Scan for the cell matching the given text and deliver its (X, Y) coordinate at center. 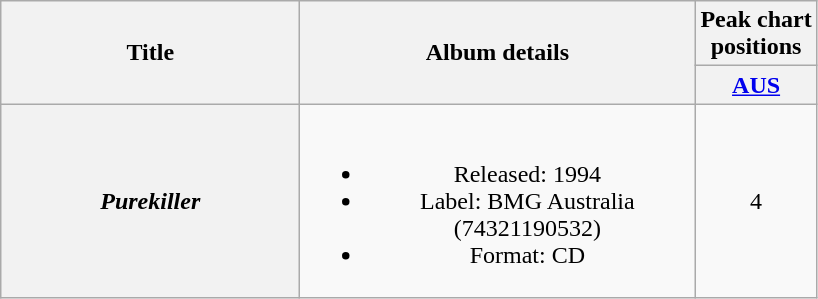
Title (150, 52)
Album details (498, 52)
AUS (756, 85)
Peak chartpositions (756, 34)
Purekiller (150, 201)
4 (756, 201)
Released: 1994Label: BMG Australia (74321190532)Format: CD (498, 201)
